For the text-containing cell, return its midpoint in [X, Y] coordinate format. 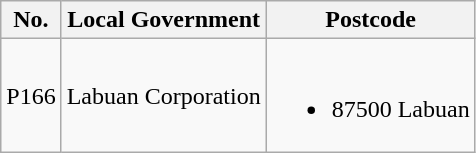
87500 Labuan [370, 96]
Postcode [370, 20]
No. [31, 20]
P166 [31, 96]
Labuan Corporation [164, 96]
Local Government [164, 20]
